Return the (x, y) coordinate for the center point of the cell that contains the specified text.  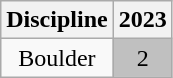
Discipline (57, 20)
2023 (142, 20)
Boulder (57, 58)
2 (142, 58)
